Search for the cell housing the specified text and yield its [X, Y] center coordinate. 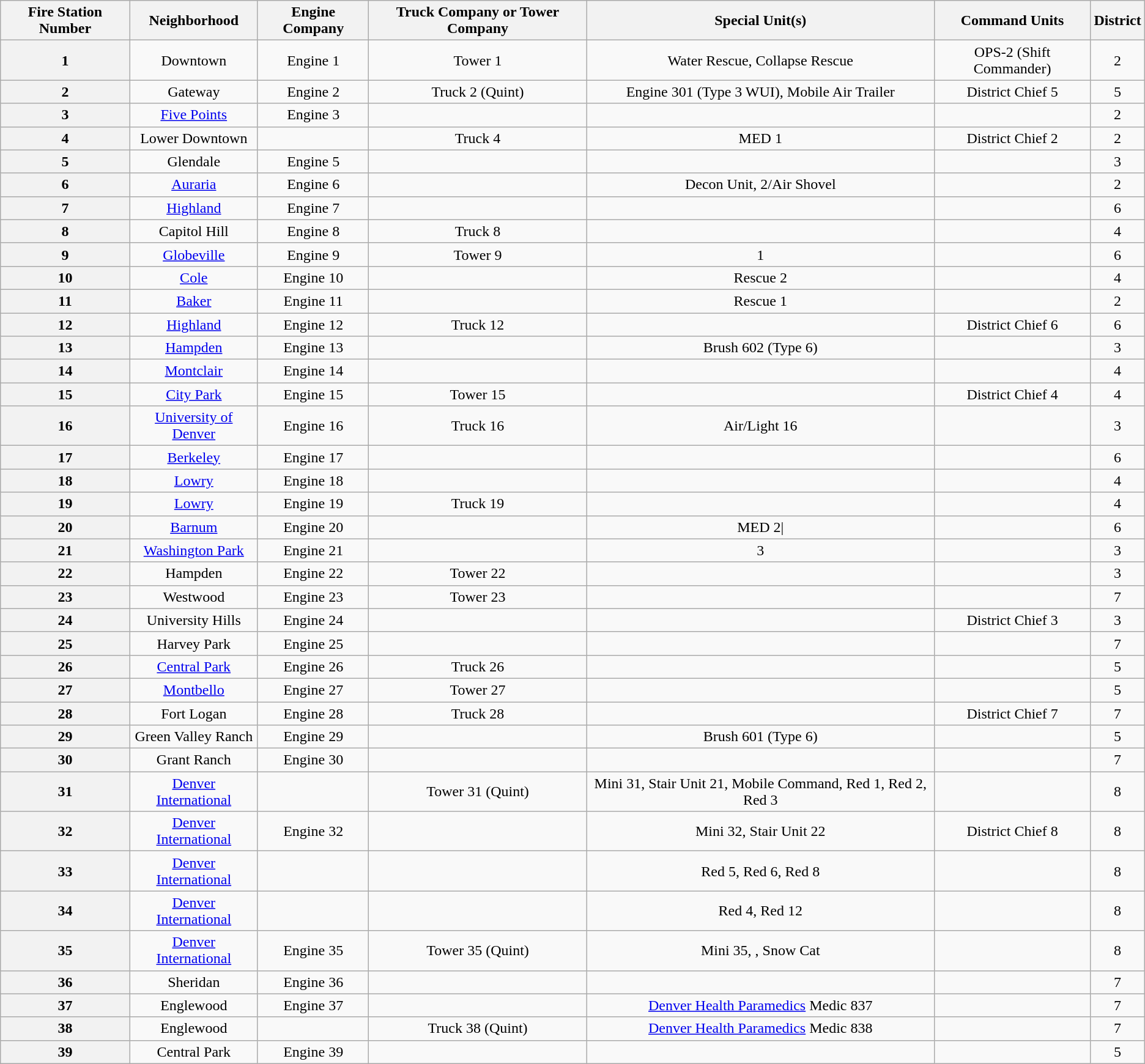
Engine 8 [313, 231]
Tower 15 [478, 394]
Engine 19 [313, 504]
Five Points [193, 115]
Engine 10 [313, 278]
Tower 35 (Quint) [478, 950]
University of Denver [193, 426]
Baker [193, 301]
Engine 9 [313, 254]
OPS-2 (Shift Commander) [1012, 60]
Washington Park [193, 550]
37 [65, 1005]
MED 1 [760, 138]
Engine Company [313, 21]
Truck 4 [478, 138]
Barnum [193, 527]
17 [65, 457]
35 [65, 950]
Air/Light 16 [760, 426]
Tower 22 [478, 574]
Auraria [193, 185]
Engine 36 [313, 982]
Engine 17 [313, 457]
Engine 3 [313, 115]
Fort Logan [193, 714]
Westwood [193, 597]
Mini 32, Stair Unit 22 [760, 832]
Berkeley [193, 457]
Capitol Hill [193, 231]
Tower 27 [478, 690]
Engine 28 [313, 714]
Truck 2 (Quint) [478, 92]
Glendale [193, 161]
33 [65, 871]
12 [65, 325]
Sheridan [193, 982]
Tower 1 [478, 60]
Truck 19 [478, 504]
Truck 38 (Quint) [478, 1029]
30 [65, 760]
Denver Health Paramedics Medic 838 [760, 1029]
27 [65, 690]
Engine 11 [313, 301]
Engine 37 [313, 1005]
City Park [193, 394]
26 [65, 667]
Neighborhood [193, 21]
Truck 16 [478, 426]
Engine 6 [313, 185]
Engine 7 [313, 208]
Brush 601 (Type 6) [760, 737]
Engine 30 [313, 760]
19 [65, 504]
MED 2| [760, 527]
Mini 35, , Snow Cat [760, 950]
Mini 31, Stair Unit 21, Mobile Command, Red 1, Red 2, Red 3 [760, 791]
14 [65, 371]
Green Valley Ranch [193, 737]
Engine 14 [313, 371]
Engine 1 [313, 60]
Truck Company or Tower Company [478, 21]
Engine 35 [313, 950]
20 [65, 527]
Tower 23 [478, 597]
Engine 15 [313, 394]
Lower Downtown [193, 138]
34 [65, 911]
Rescue 2 [760, 278]
32 [65, 832]
31 [65, 791]
Fire Station Number [65, 21]
9 [65, 254]
Special Unit(s) [760, 21]
Engine 23 [313, 597]
Tower 9 [478, 254]
18 [65, 481]
Rescue 1 [760, 301]
39 [65, 1052]
District Chief 7 [1012, 714]
Truck 26 [478, 667]
Truck 12 [478, 325]
Engine 29 [313, 737]
Red 5, Red 6, Red 8 [760, 871]
16 [65, 426]
10 [65, 278]
District Chief 2 [1012, 138]
38 [65, 1029]
District Chief 3 [1012, 620]
District [1117, 21]
Engine 18 [313, 481]
Engine 22 [313, 574]
Water Rescue, Collapse Rescue [760, 60]
Truck 28 [478, 714]
Engine 301 (Type 3 WUI), Mobile Air Trailer [760, 92]
23 [65, 597]
Engine 12 [313, 325]
University Hills [193, 620]
Truck 8 [478, 231]
21 [65, 550]
Engine 21 [313, 550]
District Chief 8 [1012, 832]
Brush 602 (Type 6) [760, 348]
11 [65, 301]
36 [65, 982]
District Chief 4 [1012, 394]
Decon Unit, 2/Air Shovel [760, 185]
22 [65, 574]
Engine 32 [313, 832]
Red 4, Red 12 [760, 911]
Engine 2 [313, 92]
Engine 16 [313, 426]
Gateway [193, 92]
15 [65, 394]
Grant Ranch [193, 760]
Harvey Park [193, 643]
Globeville [193, 254]
Engine 39 [313, 1052]
District Chief 6 [1012, 325]
Engine 25 [313, 643]
Engine 24 [313, 620]
Engine 20 [313, 527]
Engine 26 [313, 667]
Denver Health Paramedics Medic 837 [760, 1005]
Downtown [193, 60]
Engine 27 [313, 690]
Montbello [193, 690]
29 [65, 737]
Tower 31 (Quint) [478, 791]
Montclair [193, 371]
24 [65, 620]
13 [65, 348]
28 [65, 714]
Engine 13 [313, 348]
Engine 5 [313, 161]
Cole [193, 278]
25 [65, 643]
Command Units [1012, 21]
District Chief 5 [1012, 92]
